Output the [x, y] coordinate of the center of the cell containing the given text.  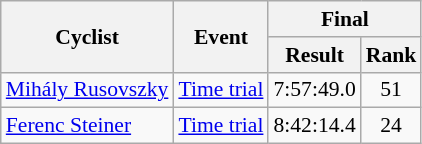
Cyclist [88, 36]
Event [220, 36]
Result [314, 55]
7:57:49.0 [314, 90]
24 [392, 126]
Final [344, 19]
Rank [392, 55]
8:42:14.4 [314, 126]
Ferenc Steiner [88, 126]
51 [392, 90]
Mihály Rusovszky [88, 90]
